Extract the [x, y] coordinate from the center of the cell holding the provided text.  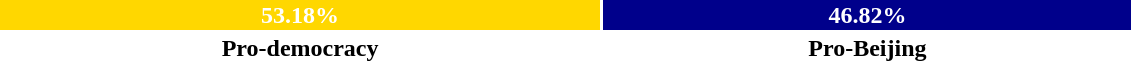
53.18% [300, 15]
46.82% [867, 15]
